Pinpoint the cell where the given text exists, returning its [x, y] midpoint coordinate. 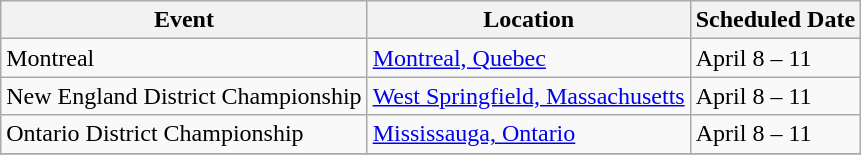
Location [528, 20]
West Springfield, Massachusetts [528, 96]
Scheduled Date [775, 20]
New England District Championship [184, 96]
Montreal [184, 58]
Montreal, Quebec [528, 58]
Ontario District Championship [184, 134]
Event [184, 20]
Mississauga, Ontario [528, 134]
